Return (x, y) of the center of cell containing provided text 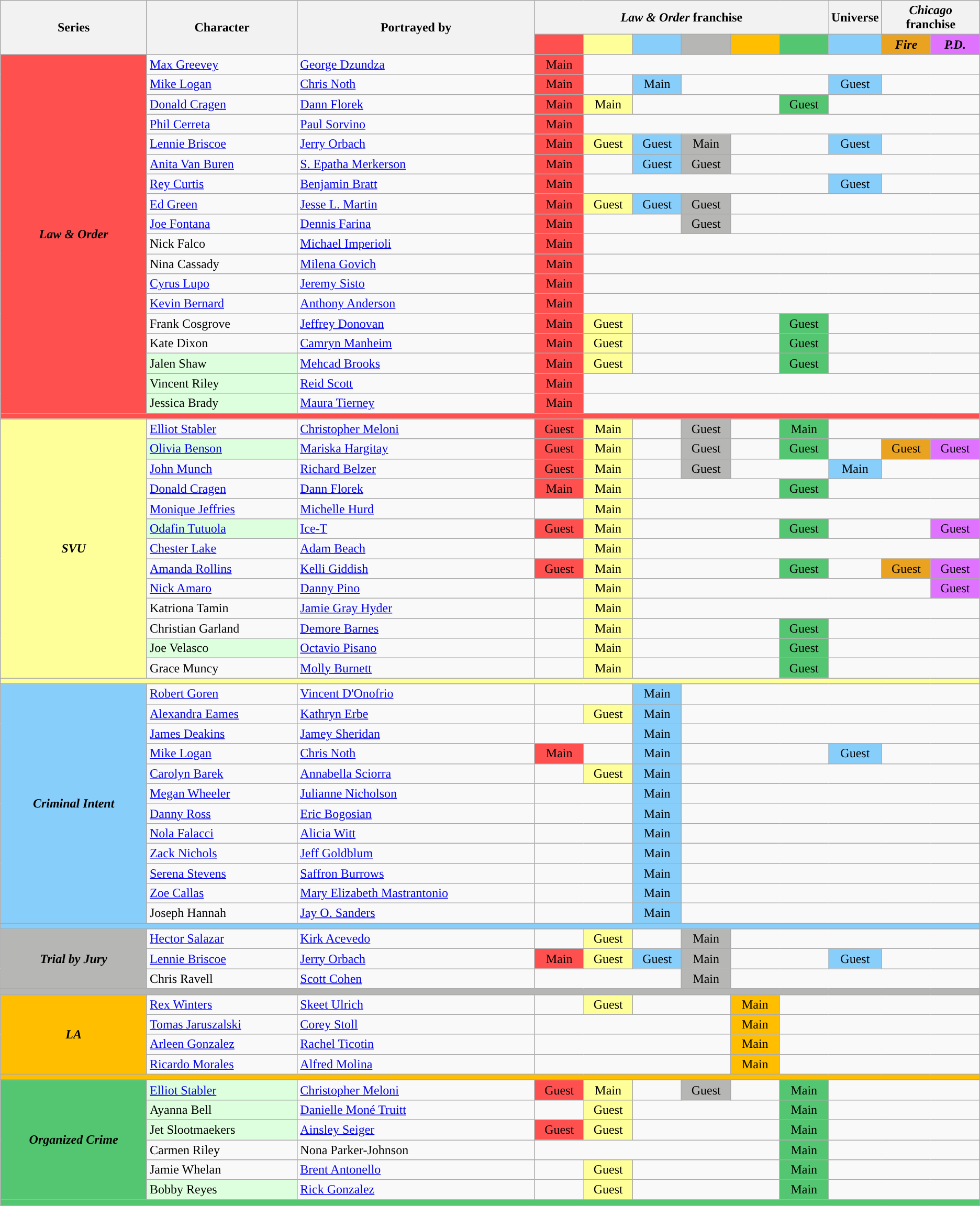
Skeet Ulrich (416, 1004)
Danny Pino (416, 589)
Michelle Hurd (416, 508)
Nola Falacci (222, 833)
Ice-T (416, 528)
John Munch (222, 469)
P.D. (955, 45)
Jalen Shaw (222, 363)
Criminal Intent (74, 803)
Mary Elizabeth Mastrantonio (416, 893)
Series (74, 27)
Eric Bogosian (416, 813)
Alexandra Eames (222, 714)
Chris Ravell (222, 979)
Jeffrey Donovan (416, 324)
Joe Velasco (222, 648)
Saffron Burrows (416, 873)
Universe (855, 18)
Mehcad Brooks (416, 363)
Frank Cosgrove (222, 324)
Jamie Gray Hyder (416, 608)
Jet Slootmaekers (222, 1130)
Milena Govich (416, 263)
Alfred Molina (416, 1064)
Maura Tierney (416, 403)
Paul Sorvino (416, 124)
Kathryn Erbe (416, 714)
Benjamin Bratt (416, 184)
Rex Winters (222, 1004)
Rey Curtis (222, 184)
Nina Cassady (222, 263)
Jay O. Sanders (416, 913)
Dennis Farina (416, 224)
S. Epatha Merkerson (416, 164)
Max Greevey (222, 64)
Law & Order franchise (682, 18)
Organized Crime (74, 1139)
Rick Gonzalez (416, 1190)
Danielle Moné Truitt (416, 1110)
Annabella Sciorra (416, 773)
Trial by Jury (74, 959)
Mariska Hargitay (416, 449)
Alicia Witt (416, 833)
Monique Jeffries (222, 508)
Tomas Jaruszalski (222, 1024)
Amanda Rollins (222, 568)
Robert Goren (222, 694)
Grace Muncy (222, 668)
Jamie Whelan (222, 1170)
Hector Salazar (222, 939)
Molly Burnett (416, 668)
Ayanna Bell (222, 1110)
Olivia Benson (222, 449)
Zack Nichols (222, 853)
Megan Wheeler (222, 793)
Bobby Reyes (222, 1190)
Arleen Gonzalez (222, 1044)
Julianne Nicholson (416, 793)
Vincent Riley (222, 383)
Scott Cohen (416, 979)
SVU (74, 549)
Octavio Pisano (416, 648)
Nona Parker-Johnson (416, 1149)
Fire (906, 45)
Law & Order (74, 234)
James Deakins (222, 734)
Vincent D'Onofrio (416, 694)
Jesse L. Martin (416, 204)
Jessica Brady (222, 403)
Jamey Sheridan (416, 734)
Kevin Bernard (222, 304)
Nick Amaro (222, 589)
Christian Garland (222, 628)
Ed Green (222, 204)
Kelli Giddish (416, 568)
Demore Barnes (416, 628)
Joe Fontana (222, 224)
Phil Cerreta (222, 124)
Michael Imperioli (416, 244)
Zoe Callas (222, 893)
Ainsley Seiger (416, 1130)
Jeremy Sisto (416, 284)
Portrayed by (416, 27)
Ricardo Morales (222, 1064)
Kirk Acevedo (416, 939)
Camryn Manheim (416, 344)
Carmen Riley (222, 1149)
Carolyn Barek (222, 773)
Kate Dixon (222, 344)
Anita Van Buren (222, 164)
Nick Falco (222, 244)
Chester Lake (222, 548)
Anthony Anderson (416, 304)
Cyrus Lupo (222, 284)
Odafin Tutuola (222, 528)
Danny Ross (222, 813)
LA (74, 1034)
Brent Antonello (416, 1170)
George Dzundza (416, 64)
Character (222, 27)
Jeff Goldblum (416, 853)
Rachel Ticotin (416, 1044)
Serena Stevens (222, 873)
Chicago franchise (931, 18)
Katriona Tamin (222, 608)
Joseph Hannah (222, 913)
Richard Belzer (416, 469)
Corey Stoll (416, 1024)
Reid Scott (416, 383)
Adam Beach (416, 548)
